Identify which cell holds the provided text, then report its [X, Y] central coordinate. 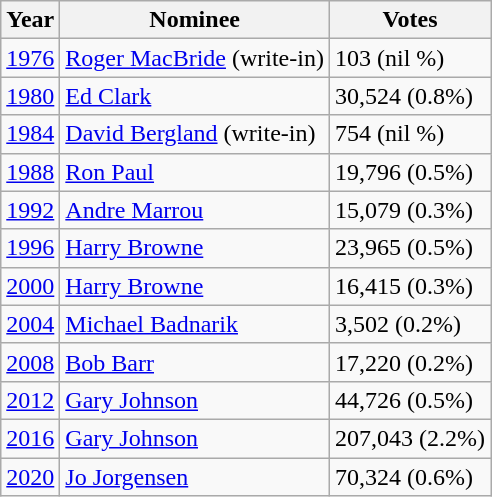
1996 [30, 248]
Roger MacBride (write-in) [195, 58]
David Bergland (write-in) [195, 134]
17,220 (0.2%) [410, 362]
2020 [30, 477]
1984 [30, 134]
16,415 (0.3%) [410, 286]
3,502 (0.2%) [410, 324]
Andre Marrou [195, 210]
Ron Paul [195, 172]
23,965 (0.5%) [410, 248]
30,524 (0.8%) [410, 96]
2016 [30, 438]
Bob Barr [195, 362]
2004 [30, 324]
1976 [30, 58]
Michael Badnarik [195, 324]
1988 [30, 172]
2000 [30, 286]
207,043 (2.2%) [410, 438]
754 (nil %) [410, 134]
70,324 (0.6%) [410, 477]
44,726 (0.5%) [410, 400]
1980 [30, 96]
Jo Jorgensen [195, 477]
Nominee [195, 20]
103 (nil %) [410, 58]
19,796 (0.5%) [410, 172]
Year [30, 20]
15,079 (0.3%) [410, 210]
Ed Clark [195, 96]
2012 [30, 400]
2008 [30, 362]
Votes [410, 20]
1992 [30, 210]
